Provide the [X, Y] coordinate of the cell's center where the given text is located.  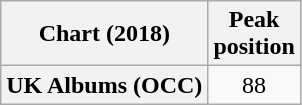
88 [254, 85]
Peakposition [254, 34]
Chart (2018) [104, 34]
UK Albums (OCC) [104, 85]
